Locate the cell with the specified text and output its [X, Y] center coordinate. 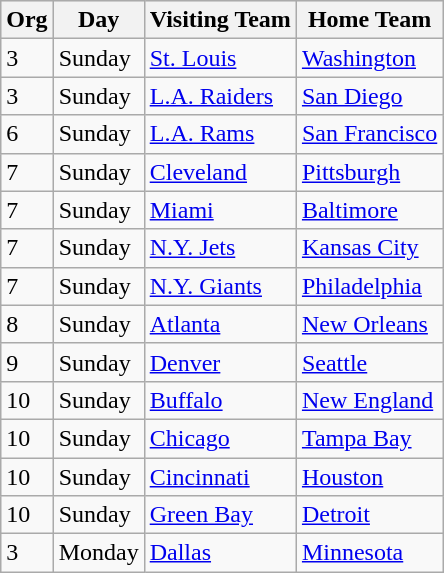
Tampa Bay [369, 438]
Org [27, 20]
Minnesota [369, 553]
8 [27, 324]
New Orleans [369, 324]
Baltimore [369, 210]
L.A. Rams [220, 134]
Day [98, 20]
N.Y. Jets [220, 248]
Washington [369, 58]
Atlanta [220, 324]
Cincinnati [220, 477]
Home Team [369, 20]
Seattle [369, 362]
Miami [220, 210]
San Diego [369, 96]
Visiting Team [220, 20]
New England [369, 400]
Dallas [220, 553]
6 [27, 134]
L.A. Raiders [220, 96]
Philadelphia [369, 286]
Buffalo [220, 400]
San Francisco [369, 134]
N.Y. Giants [220, 286]
Monday [98, 553]
Kansas City [369, 248]
9 [27, 362]
Houston [369, 477]
St. Louis [220, 58]
Detroit [369, 515]
Green Bay [220, 515]
Denver [220, 362]
Chicago [220, 438]
Cleveland [220, 172]
Pittsburgh [369, 172]
